Provide the (X, Y) coordinate of the cell's center where the given text is located.  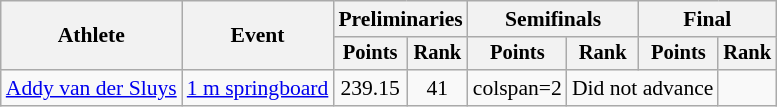
colspan=2 (518, 88)
239.15 (370, 88)
Athlete (92, 36)
1 m springboard (258, 88)
Final (707, 19)
41 (438, 88)
Did not advance (643, 88)
Semifinals (554, 19)
Event (258, 36)
Addy van der Sluys (92, 88)
Preliminaries (400, 19)
